Provide the (X, Y) coordinate of the cell's center where the given text is located.  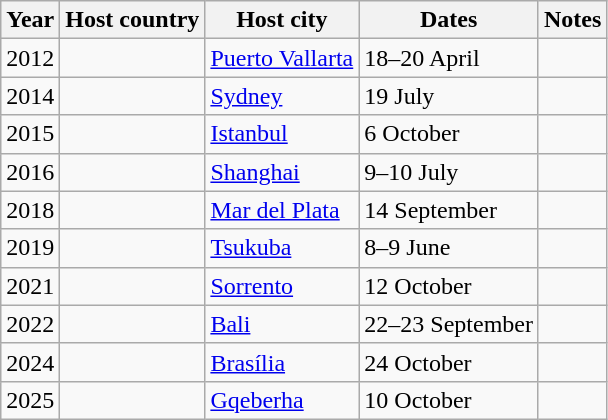
22–23 September (449, 324)
Year (30, 20)
18–20 April (449, 58)
14 September (449, 210)
Notes (572, 20)
Shanghai (282, 172)
19 July (449, 96)
Mar del Plata (282, 210)
2025 (30, 400)
2024 (30, 362)
2018 (30, 210)
Host country (132, 20)
2021 (30, 286)
Tsukuba (282, 248)
24 October (449, 362)
2016 (30, 172)
9–10 July (449, 172)
Sorrento (282, 286)
2014 (30, 96)
2022 (30, 324)
Puerto Vallarta (282, 58)
12 October (449, 286)
Dates (449, 20)
2015 (30, 134)
Host city (282, 20)
Bali (282, 324)
Istanbul (282, 134)
6 October (449, 134)
Gqeberha (282, 400)
8–9 June (449, 248)
Sydney (282, 96)
Brasília (282, 362)
10 October (449, 400)
2019 (30, 248)
2012 (30, 58)
